Return the [x, y] coordinate for the center point of the cell that contains the specified text.  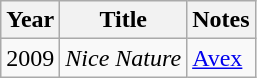
Avex [221, 58]
Notes [221, 20]
Year [30, 20]
Title [124, 20]
2009 [30, 58]
Nice Nature [124, 58]
